Pinpoint the cell where the given text exists, returning its [X, Y] midpoint coordinate. 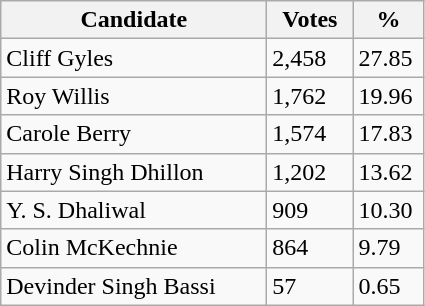
57 [310, 286]
0.65 [388, 286]
Colin McKechnie [134, 248]
Carole Berry [134, 134]
27.85 [388, 58]
2,458 [310, 58]
Roy Willis [134, 96]
17.83 [388, 134]
19.96 [388, 96]
% [388, 20]
1,574 [310, 134]
1,762 [310, 96]
Harry Singh Dhillon [134, 172]
909 [310, 210]
9.79 [388, 248]
Y. S. Dhaliwal [134, 210]
1,202 [310, 172]
Candidate [134, 20]
Votes [310, 20]
13.62 [388, 172]
10.30 [388, 210]
Devinder Singh Bassi [134, 286]
864 [310, 248]
Cliff Gyles [134, 58]
